For the text-containing cell, return its midpoint in (X, Y) coordinate format. 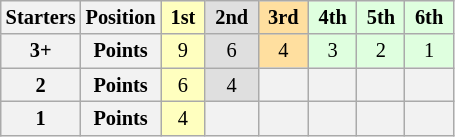
3 (333, 51)
4th (333, 17)
9 (184, 51)
3+ (41, 51)
1st (184, 17)
6th (429, 17)
5th (381, 17)
3rd (283, 17)
2nd (232, 17)
Position (121, 17)
Starters (41, 17)
